Search for the cell housing the specified text and yield its (x, y) center coordinate. 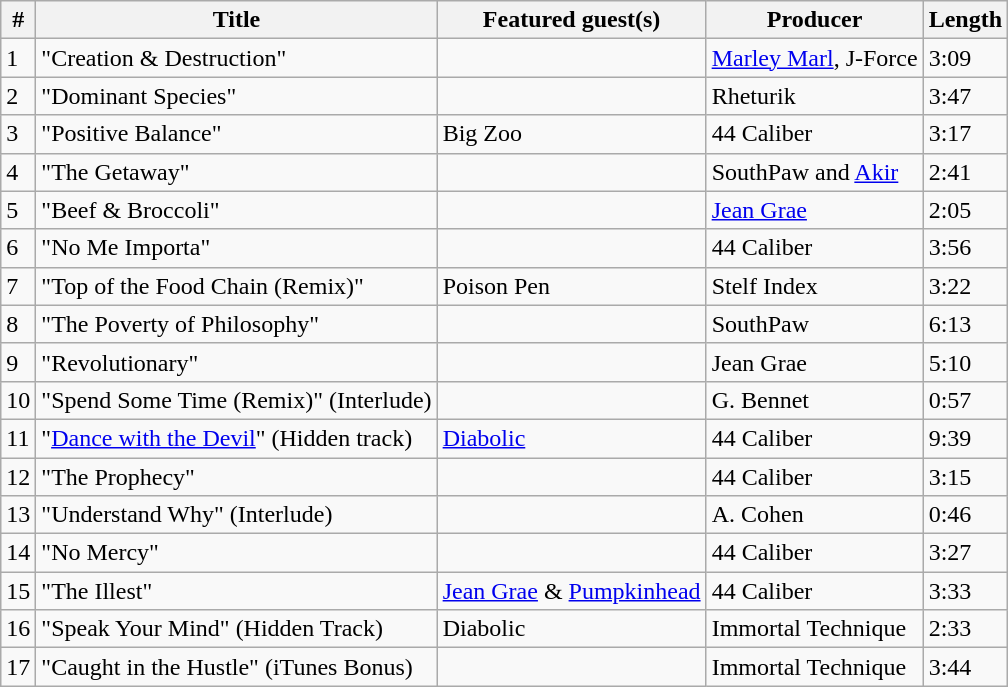
G. Bennet (814, 400)
1 (18, 58)
"No Mercy" (236, 553)
Big Zoo (572, 134)
10 (18, 400)
"Understand Why" (Interlude) (236, 515)
"Spend Some Time (Remix)" (Interlude) (236, 400)
# (18, 20)
3:27 (965, 553)
4 (18, 172)
15 (18, 591)
Featured guest(s) (572, 20)
Rheturik (814, 96)
16 (18, 629)
5 (18, 210)
"Top of the Food Chain (Remix)" (236, 286)
"No Me Importa" (236, 248)
3:09 (965, 58)
Title (236, 20)
"Creation & Destruction" (236, 58)
SouthPaw and Akir (814, 172)
"Dominant Species" (236, 96)
Jean Grae & Pumpkinhead (572, 591)
9:39 (965, 438)
"Speak Your Mind" (Hidden Track) (236, 629)
0:46 (965, 515)
"The Getaway" (236, 172)
11 (18, 438)
3:56 (965, 248)
5:10 (965, 362)
6:13 (965, 324)
12 (18, 477)
Marley Marl, J-Force (814, 58)
Producer (814, 20)
17 (18, 667)
0:57 (965, 400)
8 (18, 324)
3:15 (965, 477)
2:33 (965, 629)
3:33 (965, 591)
"The Illest" (236, 591)
SouthPaw (814, 324)
Poison Pen (572, 286)
"Beef & Broccoli" (236, 210)
3 (18, 134)
3:22 (965, 286)
"Revolutionary" (236, 362)
14 (18, 553)
3:47 (965, 96)
"The Prophecy" (236, 477)
"Caught in the Hustle" (iTunes Bonus) (236, 667)
9 (18, 362)
13 (18, 515)
"The Poverty of Philosophy" (236, 324)
3:44 (965, 667)
Stelf Index (814, 286)
2 (18, 96)
A. Cohen (814, 515)
2:41 (965, 172)
"Dance with the Devil" (Hidden track) (236, 438)
7 (18, 286)
6 (18, 248)
Length (965, 20)
2:05 (965, 210)
3:17 (965, 134)
"Positive Balance" (236, 134)
